Output the (X, Y) coordinate of the center of the cell containing the given text.  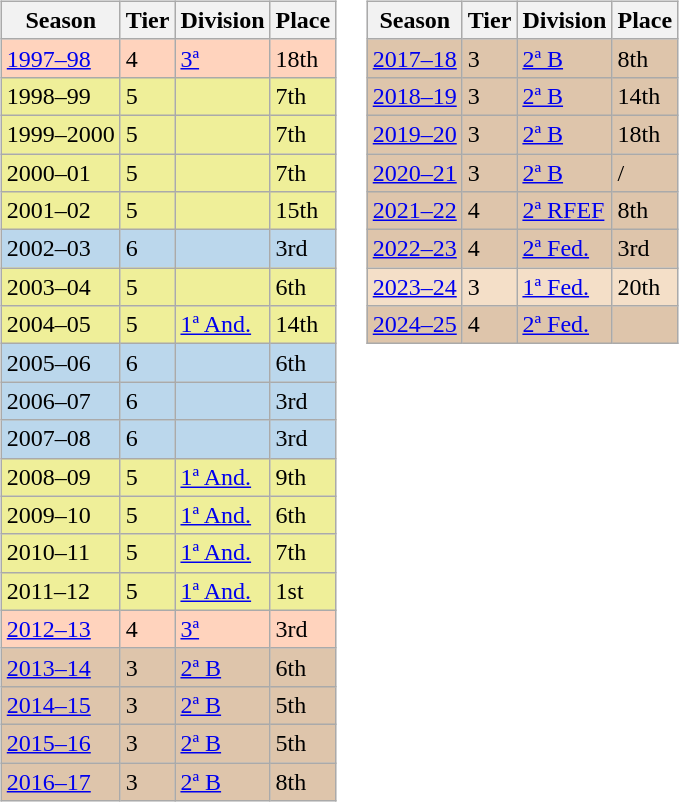
2004–05 (60, 325)
15th (303, 211)
2020–21 (414, 173)
2001–02 (60, 211)
2012–13 (60, 629)
1997–98 (60, 58)
2018–19 (414, 96)
2024–25 (414, 325)
/ (645, 173)
2019–20 (414, 134)
2013–14 (60, 667)
2009–10 (60, 515)
2022–23 (414, 249)
1st (303, 591)
2016–17 (60, 781)
2008–09 (60, 477)
2007–08 (60, 439)
2021–22 (414, 211)
2003–04 (60, 287)
2010–11 (60, 553)
9th (303, 477)
1999–2000 (60, 134)
2ª RFEF (564, 211)
20th (645, 287)
2006–07 (60, 401)
2017–18 (414, 58)
2023–24 (414, 287)
1998–99 (60, 96)
2014–15 (60, 705)
2011–12 (60, 591)
2000–01 (60, 173)
2005–06 (60, 363)
2002–03 (60, 249)
1ª Fed. (564, 287)
2015–16 (60, 743)
